Extract the [x, y] coordinate from the center of the cell holding the provided text.  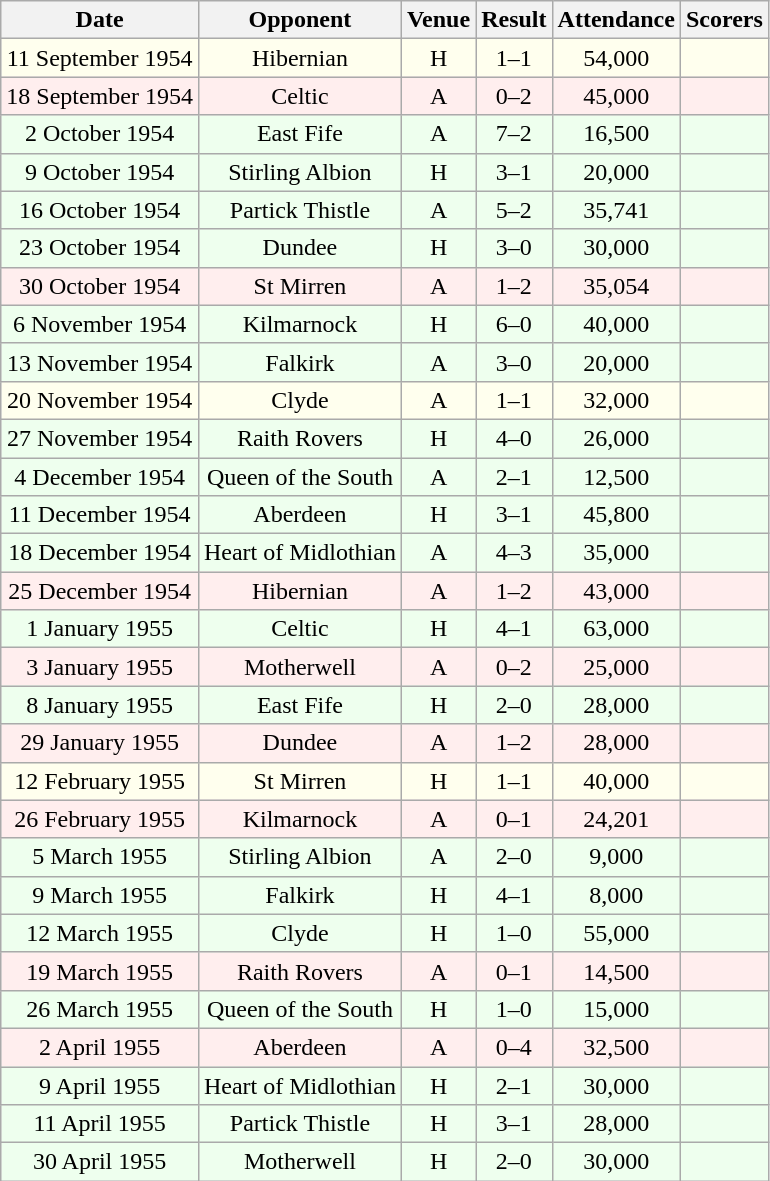
Scorers [724, 20]
Venue [438, 20]
35,741 [616, 210]
4–3 [514, 553]
9 October 1954 [100, 172]
26 February 1955 [100, 819]
2 October 1954 [100, 134]
4–0 [514, 438]
1 January 1955 [100, 629]
23 October 1954 [100, 248]
43,000 [616, 591]
4 December 1954 [100, 477]
25 December 1954 [100, 591]
2 April 1955 [100, 1047]
12 March 1955 [100, 933]
30 April 1955 [100, 1162]
5–2 [514, 210]
8 January 1955 [100, 705]
16 October 1954 [100, 210]
18 September 1954 [100, 96]
8,000 [616, 895]
54,000 [616, 58]
7–2 [514, 134]
9 April 1955 [100, 1085]
13 November 1954 [100, 362]
Date [100, 20]
14,500 [616, 971]
27 November 1954 [100, 438]
Result [514, 20]
11 September 1954 [100, 58]
9 March 1955 [100, 895]
55,000 [616, 933]
0–4 [514, 1047]
35,000 [616, 553]
63,000 [616, 629]
Opponent [300, 20]
11 April 1955 [100, 1124]
3 January 1955 [100, 667]
12,500 [616, 477]
24,201 [616, 819]
32,000 [616, 400]
18 December 1954 [100, 553]
35,054 [616, 286]
45,800 [616, 515]
9,000 [616, 857]
6–0 [514, 324]
32,500 [616, 1047]
19 March 1955 [100, 971]
25,000 [616, 667]
30 October 1954 [100, 286]
15,000 [616, 1009]
20 November 1954 [100, 400]
26,000 [616, 438]
16,500 [616, 134]
29 January 1955 [100, 743]
6 November 1954 [100, 324]
Attendance [616, 20]
26 March 1955 [100, 1009]
45,000 [616, 96]
5 March 1955 [100, 857]
12 February 1955 [100, 781]
11 December 1954 [100, 515]
